Return (X, Y) of the center of cell containing provided text 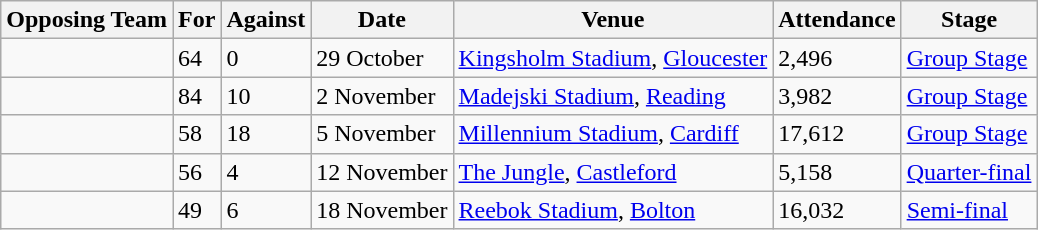
18 (266, 134)
Venue (613, 20)
The Jungle, Castleford (613, 172)
3,982 (837, 96)
2,496 (837, 58)
Semi-final (969, 210)
Stage (969, 20)
Against (266, 20)
Kingsholm Stadium, Gloucester (613, 58)
12 November (382, 172)
5 November (382, 134)
56 (197, 172)
Quarter-final (969, 172)
Millennium Stadium, Cardiff (613, 134)
16,032 (837, 210)
Madejski Stadium, Reading (613, 96)
17,612 (837, 134)
6 (266, 210)
5,158 (837, 172)
Reebok Stadium, Bolton (613, 210)
Opposing Team (87, 20)
2 November (382, 96)
For (197, 20)
Attendance (837, 20)
84 (197, 96)
18 November (382, 210)
10 (266, 96)
64 (197, 58)
0 (266, 58)
29 October (382, 58)
49 (197, 210)
58 (197, 134)
Date (382, 20)
4 (266, 172)
